Pinpoint the cell where the given text exists, returning its [X, Y] midpoint coordinate. 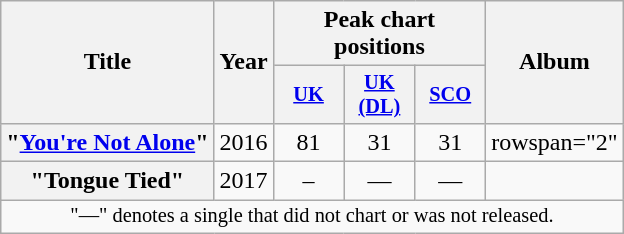
rowspan="2" [555, 142]
– [308, 181]
2017 [244, 181]
"Tongue Tied" [108, 181]
SCO [450, 95]
"You're Not Alone" [108, 142]
2016 [244, 142]
UK [308, 95]
81 [308, 142]
Title [108, 62]
Year [244, 62]
Peak chart positions [380, 34]
UK(DL) [380, 95]
"—" denotes a single that did not chart or was not released. [312, 217]
Album [555, 62]
